Determine the (X, Y) coordinate at the center of the cell enclosing the given text.  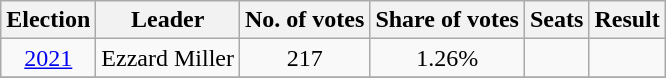
Result (627, 20)
Ezzard Miller (168, 58)
Seats (556, 20)
1.26% (448, 58)
Share of votes (448, 20)
No. of votes (304, 20)
2021 (48, 58)
Election (48, 20)
217 (304, 58)
Leader (168, 20)
